Return the (X, Y) coordinate for the center point of the cell that contains the specified text.  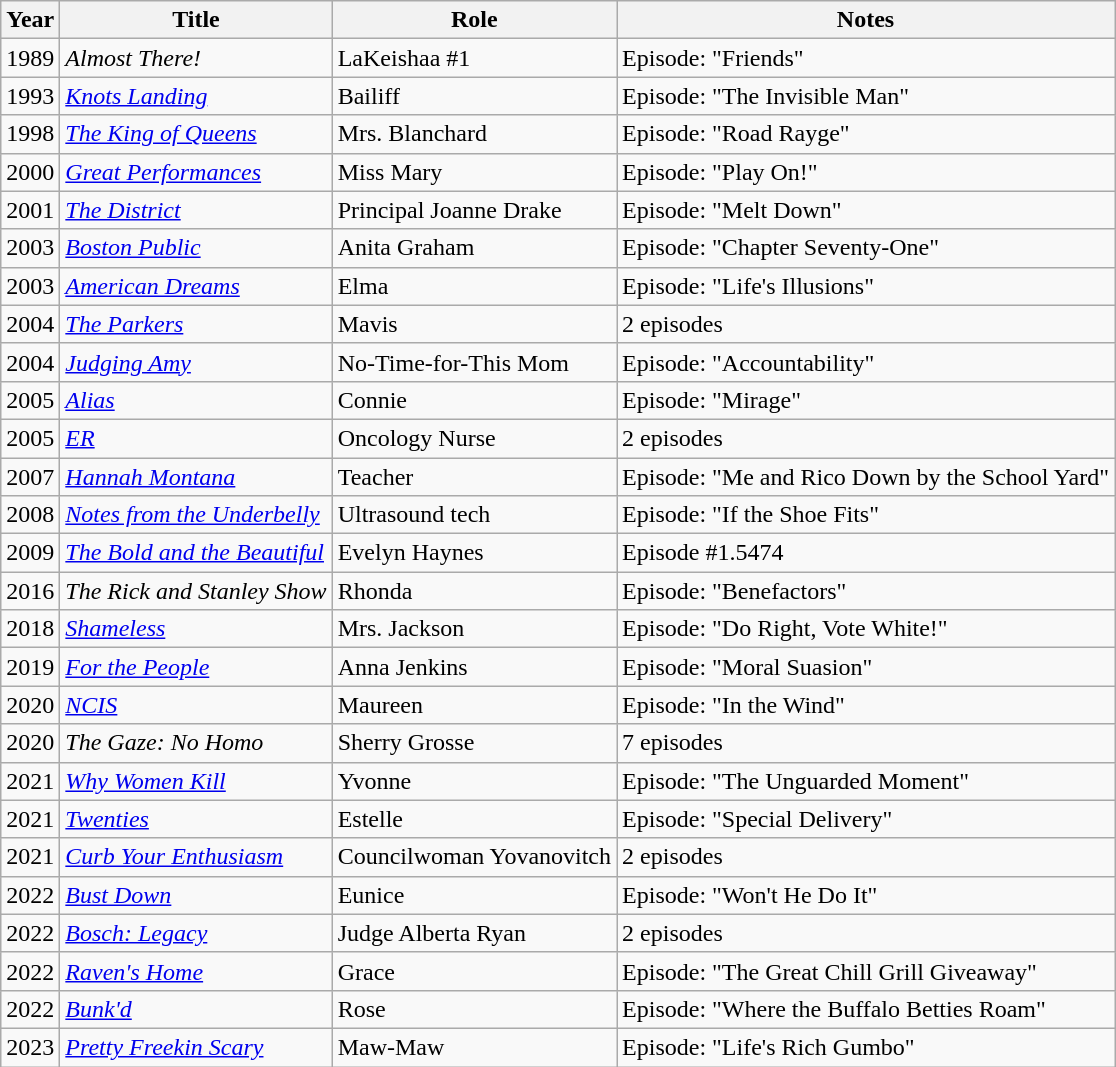
Elma (474, 286)
2019 (30, 667)
Connie (474, 400)
Pretty Freekin Scary (196, 1047)
Shameless (196, 629)
Episode: "Life's Rich Gumbo" (866, 1047)
2016 (30, 591)
Notes (866, 20)
2000 (30, 172)
Bosch: Legacy (196, 933)
Rhonda (474, 591)
Notes from the Underbelly (196, 515)
Yvonne (474, 781)
Anna Jenkins (474, 667)
2007 (30, 477)
Title (196, 20)
Episode: "In the Wind" (866, 705)
Episode: "Where the Buffalo Betties Roam" (866, 1009)
The Bold and the Beautiful (196, 553)
ER (196, 438)
The Parkers (196, 324)
Episode: "The Great Chill Grill Giveaway" (866, 971)
Episode: "The Unguarded Moment" (866, 781)
Grace (474, 971)
2008 (30, 515)
Principal Joanne Drake (474, 210)
Hannah Montana (196, 477)
Teacher (474, 477)
Sherry Grosse (474, 743)
Great Performances (196, 172)
Episode: "Moral Suasion" (866, 667)
Eunice (474, 895)
Episode: "Accountability" (866, 362)
Episode: "Me and Rico Down by the School Yard" (866, 477)
No-Time-for-This Mom (474, 362)
Episode: "Benefactors" (866, 591)
Curb Your Enthusiasm (196, 857)
Miss Mary (474, 172)
The King of Queens (196, 134)
Bailiff (474, 96)
Year (30, 20)
Judge Alberta Ryan (474, 933)
Episode: "Mirage" (866, 400)
Episode: "Play On!" (866, 172)
Ultrasound tech (474, 515)
The Rick and Stanley Show (196, 591)
Role (474, 20)
Episode: "Special Delivery" (866, 819)
2023 (30, 1047)
Raven's Home (196, 971)
Mrs. Blanchard (474, 134)
Evelyn Haynes (474, 553)
Episode: "If the Shoe Fits" (866, 515)
Twenties (196, 819)
Episode: "Life's Illusions" (866, 286)
For the People (196, 667)
Rose (474, 1009)
1998 (30, 134)
Episode: "Chapter Seventy-One" (866, 248)
Anita Graham (474, 248)
Knots Landing (196, 96)
Mavis (474, 324)
The District (196, 210)
Episode: "Do Right, Vote White!" (866, 629)
The Gaze: No Homo (196, 743)
Bunk'd (196, 1009)
1993 (30, 96)
Mrs. Jackson (474, 629)
Oncology Nurse (474, 438)
1989 (30, 58)
Maw-Maw (474, 1047)
Almost There! (196, 58)
2009 (30, 553)
Episode: "Road Rayge" (866, 134)
LaKeishaa #1 (474, 58)
Episode #1.5474 (866, 553)
Episode: "Friends" (866, 58)
2018 (30, 629)
7 episodes (866, 743)
Judging Amy (196, 362)
Why Women Kill (196, 781)
2001 (30, 210)
Episode: "Won't He Do It" (866, 895)
Boston Public (196, 248)
NCIS (196, 705)
Bust Down (196, 895)
Estelle (474, 819)
Maureen (474, 705)
Episode: "Melt Down" (866, 210)
Episode: "The Invisible Man" (866, 96)
Councilwoman Yovanovitch (474, 857)
American Dreams (196, 286)
Alias (196, 400)
